Return the [x, y] coordinate for the center point of the cell that contains the specified text.  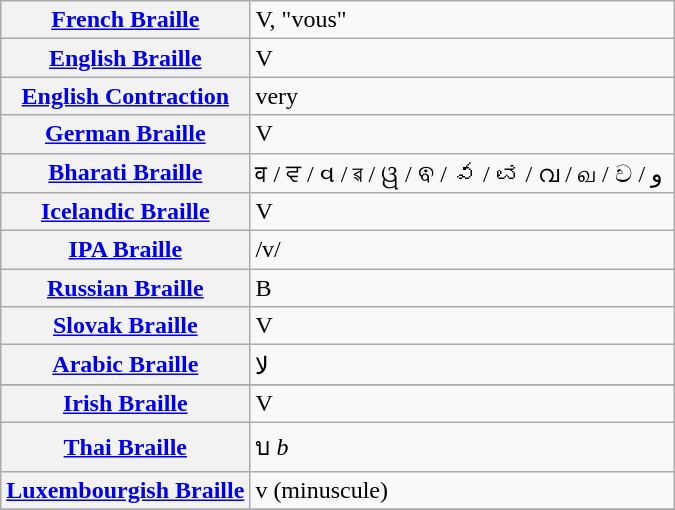
German Braille [126, 134]
Luxembourgish Braille [126, 490]
IPA Braille [126, 250]
v (minuscule) [462, 490]
Icelandic Braille [126, 212]
บ b [462, 446]
ﻻ [462, 365]
French Braille [126, 20]
Russian Braille [126, 288]
В [462, 288]
/v/ [462, 250]
Irish Braille [126, 403]
V, "vous" [462, 20]
English Contraction [126, 96]
Thai Braille [126, 446]
English Braille [126, 58]
Bharati Braille [126, 173]
very [462, 96]
Arabic Braille [126, 365]
व / ਵ / વ / ৱ / ୱ / ଵ / వ / ವ / വ / வ / ව / و ‎ [462, 173]
Slovak Braille [126, 326]
